Detect which cell encompasses the target text, then output its [x, y] center coordinate. 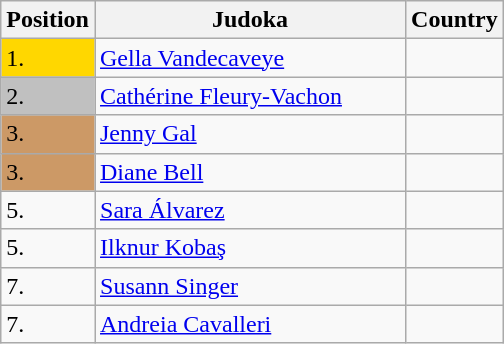
Diane Bell [250, 172]
Ilknur Kobaş [250, 248]
Sara Álvarez [250, 210]
2. [48, 96]
1. [48, 58]
Andreia Cavalleri [250, 324]
Jenny Gal [250, 134]
Susann Singer [250, 286]
Judoka [250, 20]
Position [48, 20]
Gella Vandecaveye [250, 58]
Country [455, 20]
Cathérine Fleury-Vachon [250, 96]
